Capture the cell that displays the provided text and extract its [X, Y] central coordinate. 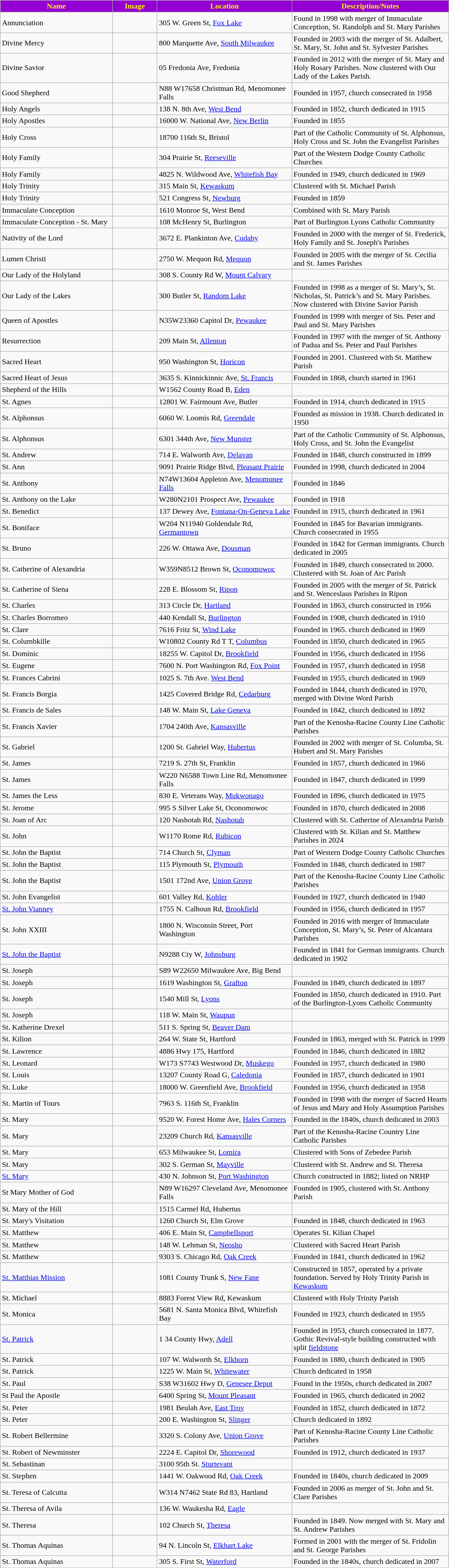
Founded in 1997 with the merger of St. Anthony of Padua and Ss. Peter and Paul Parishes [370, 341]
S38 W31602 Hwy D, Genesee Depot [224, 1383]
Founded in 1841 for German immigrants. Church dedicated in 1902 [370, 954]
Founded in 2002 with merger of St. Columba, St. Hubert and St. Mary Parishes [370, 747]
Founded in 1998 as a merger of St. Mary’s, St. Nicholas, St. Patrick’s and St. Mary Parishes. Now clustered with Divine Savior Parish [370, 296]
St. Anthony [56, 483]
Holy Angels [56, 109]
St. Benedict [56, 512]
300 Butler St, Random Lake [224, 296]
7600 N. Port Washington Rd, Fox Point [224, 666]
St. Francis de Sales [56, 710]
148 W. Lehman St, Neosho [224, 1245]
W1562 County Road B, Eden [224, 390]
05 Fredonia Ave, Fredonia [224, 68]
Founded in 1842, church dedicated in 1892 [370, 710]
5681 N. Santa Monica Blvd, Whitefish Bay [224, 1314]
Part of the Western Dodge County Catholic Churches [370, 158]
Clustered with Holy Trinity Parish [370, 1298]
7219 S. 27th St, Franklin [224, 763]
137 Dewey Ave, Fontana-On-Geneva Lake [224, 512]
Founded in 1855 [370, 121]
St. Dominic [56, 654]
521 Congress St, Newburg [224, 198]
1704 240th Ave, Kansasville [224, 726]
6400 Spring St, Mount Pleasant [224, 1395]
Founded in 1953, church consecrated in 1877. Gothic Revival-style building constructed with split fieldstone [370, 1339]
Founded in 1868, church started in 1961 [370, 378]
1260 Church St, Elm Grove [224, 1221]
W204 N11940 Goldendale Rd, Germantown [224, 528]
9303 S. Chicago Rd, Oak Creek [224, 1257]
107 W. Walworth St, Elkhorn [224, 1359]
3100 95th St. Sturtevant [224, 1464]
Founded in 1857, church dedicated in 1901 [370, 1075]
St. Ann [56, 467]
653 Milwaukee St, Lomira [224, 1152]
18000 W. Greenfield Ave, Brookfield [224, 1087]
Part of Kenosha-Racine County Line Catholic Parishes [370, 1436]
Found in the 1950s, church dedicated in 2007 [370, 1383]
1081 County Trunk S, New Fane [224, 1277]
Founded in 1850, church dedicated in 1910. Part of the Burlington-Lyons Catholic Community [370, 999]
Part of Burlington Lyons Catholic Community [370, 222]
714 E. Walworth Ave, Delavan [224, 455]
3320 S. Colony Ave, Union Grove [224, 1436]
St. Jerome [56, 808]
Founded in 1949, church dedicated in 1969 [370, 174]
120 Nashotah Rd, Nashotah [224, 820]
W359N8512 Brown St, Oconomowoc [224, 569]
264 W. State St, Hartford [224, 1039]
601 Valley Rd, Kohler [224, 897]
136 W. Waukesha Rd, Eagle [224, 1509]
23209 Church Rd, Kansasville [224, 1136]
8883 Forest View Rd, Kewaskum [224, 1298]
Founded in 1880, church dedicated in 1905 [370, 1359]
Founded in 1852, church dedicated in 1915 [370, 109]
W220 N6588 Town Line Rd, Menomonee Falls [224, 779]
6301 344th Ave, New Munster [224, 439]
18700 116th St, Bristol [224, 137]
St. Sebastinan [56, 1464]
Founded in 1846 [370, 483]
800 Marquette Ave, South Milwaukee [224, 43]
138 N. 8th Ave, West Bend [224, 109]
Founded in 1846, church dedicated in 1882 [370, 1051]
Founded in 1848, church dedicated in 1987 [370, 864]
St. Andrew [56, 455]
St. Catherine of Alexandria [56, 569]
Part of Western Dodge County Catholic Churches [370, 852]
St. Clare [56, 630]
Founded in 1849. Now merged with St. Mary and St. Andrew Parishes [370, 1525]
Founded in 1956, church dedicated in 1956 [370, 654]
148 W. Main St, Lake Geneva [224, 710]
Founded in 1957, church dedicated in 1958 [370, 666]
Founded as mission in 1938. Church dedicated in 1950 [370, 418]
Divine Mercy [56, 43]
Divine Savior [56, 68]
W173 S7743 Westwood Dr, Muskego [224, 1063]
Founded in 2000 with the merger of St. Frederick, Holy Family and St. Joseph's Parishes [370, 239]
Founded in 1956, church dedicated in 1957 [370, 909]
St. John [56, 836]
108 McHenry St, Burlington [224, 222]
St. Paul [56, 1383]
N9288 Cty W, Johnsburg [224, 954]
226 W. Ottawa Ave, Dousman [224, 548]
Founded in 1849, church dedicated in 1897 [370, 982]
St. Matthias Mission [56, 1277]
200 E. Washington St, Slinger [224, 1419]
Founded in 1955, church dedicated in 1969 [370, 677]
1501 172nd Ave, Union Grove [224, 880]
Clustered with Sacred Heart Parish [370, 1245]
St. Francis Xavier [56, 726]
1 34 County Hwy, Adell [224, 1339]
406 E. Main St, Campbellsport [224, 1233]
Name [56, 6]
St. Luke [56, 1087]
Founded in the 1840s, church dedicated in 2003 [370, 1120]
Church constructed in 1882; listed on NRHP [370, 1176]
Founded in 1848, church constructed in 1899 [370, 455]
Founded in 1857, church dedicated in 1966 [370, 763]
4886 Hwy 175, Hartford [224, 1051]
Founded in 1914, church dedicated in 1915 [370, 402]
2224 E. Capitol Dr, Shorewood [224, 1452]
Founded in 1844, church dedicated in 1970, merged with Divine Word Parish [370, 694]
Queen of Apostles [56, 321]
995 S Silver Lake St, Oconomowoc [224, 808]
6060 W. Loomis Rd, Greendale [224, 418]
209 Main St, Allenton [224, 341]
228 E. Blossom St, Ripon [224, 589]
Founded in 1957, church dedicated in 1980 [370, 1063]
Part of the Catholic Community of St. Alphonsus, Holy Cross, and St. John the Evangelist [370, 439]
Founded in 1870, church dedicated in 2008 [370, 808]
1025 S. 7th Ave. West Bend [224, 677]
St. Robert Bellermine [56, 1436]
St. Frances Cabrini [56, 677]
7616 Fritz St, Wind Lake [224, 630]
Founded in 1847, church dedicated in 1999 [370, 779]
1755 N. Calhoun Rd, Brookfield [224, 909]
N88 W17658 Christman Rd, Menomonee Falls [224, 93]
St. Teresa of Calcutta [56, 1493]
St. Kilion [56, 1039]
St. Charles [56, 606]
Sacred Heart [56, 362]
Founded in 1912, church dedicated in 1937 [370, 1452]
Founded in 1927, church dedicated in 1940 [370, 897]
3635 S. Kinnickinnic Ave, St. Francis [224, 378]
Founded in 2012 with the merger of St. Mary and Holy Rosary Parishes. Now clustered with Our Lady of the Lakes Parish. [370, 68]
St. Louis [56, 1075]
St. Theresa [56, 1525]
Clustered with Sons of Zebedee Parish [370, 1152]
Formed in 2001 with the merger of St. Fridolin and St. George Parishes [370, 1546]
Location [224, 6]
Founded in 1905, clustered with St. Anthony Parish [370, 1192]
302 S. German St, Mayville [224, 1164]
St. Francis Borgia [56, 694]
430 N. Johnson St, Port Washington [224, 1176]
St. John Vianney [56, 909]
13207 County Road G, Caledonia [224, 1075]
Founded in 1998, church dedicated in 2004 [370, 467]
830 E. Veterans Way, Mukwonago [224, 796]
9091 Prairie Ridge Blvd, Pleasant Prairie [224, 467]
Founded in 1965. church dedicated in 1969 [370, 630]
W1170 Rome Rd, Rubicon [224, 836]
1981 Beulah Ave, East Troy [224, 1407]
St. Monica [56, 1314]
Image [135, 6]
Lumen Christi [56, 259]
18255 W. Capitol Dr, Brookfield [224, 654]
St. Theresa of Avila [56, 1509]
Founded in 2005 with the merger of St. Patrick and St. Wenceslaus Parishes in Ripon [370, 589]
Combined with St. Mary Parish [370, 210]
St. Agnes [56, 402]
313 Circle Dr, Hartland [224, 606]
3672 E. Plankinton Ave, Cudahy [224, 239]
12801 W. Fairmount Ave, Butler [224, 402]
9520 W. Forest Home Ave, Hales Corners [224, 1120]
Founded in 1863, church constructed in 1956 [370, 606]
Founded in 1852, church dedicated in 1872 [370, 1407]
Our Lady of the Lakes [56, 296]
Founded in 1918 [370, 500]
Constructed in 1857, operated by a private foundation. Served by Holy Trinity Parish in Kewaskum [370, 1277]
Found in 1998 with merger of Immaculate Conception, St. Randolph and St. Mary Parishes [370, 23]
Founded in 1845 for Bavarian immigrants. Church consecrated in 1955 [370, 528]
Our Lady of the Holyland [56, 275]
Operates St. Kilian Chapel [370, 1233]
Resurrection [56, 341]
1610 Monroe St, West Bend [224, 210]
115 Plymouth St, Plymouth [224, 864]
N35W23360 Capitol Dr, Pewaukee [224, 321]
Part of the Catholic Community of St. Alphonsus, Holy Cross and St. John the Evangelist Parishes [370, 137]
2750 W. Mequon Rd, Mequon [224, 259]
St. John XXIII [56, 929]
Church dedicated in 1892 [370, 1419]
Founded in 1848, church dedicated in 1963 [370, 1221]
Founded in 1841, church dedicated in 1962 [370, 1257]
Clustered with St. Michael Parish [370, 186]
Founded in 2006 as merger of St. John and St. Clare Parishes [370, 1493]
16000 W. National Ave, New Berlin [224, 121]
Immaculate Conception [56, 210]
Founded in 2001. Clustered with St. Matthew Parish [370, 362]
94 N. Lincoln St, Elkhart Lake [224, 1546]
St. Mary of the Hill [56, 1209]
St. John Evangelist [56, 897]
Nativity of the Lord [56, 239]
W314 N7462 State Rd 83, Hartland [224, 1493]
Clustered with St. Catherine of Alexandria Parish [370, 820]
Founded in 1915, church dedicated in 1961 [370, 512]
St. Robert of Newminster [56, 1452]
St. Lawrence [56, 1051]
St. Leonard [56, 1063]
Founded in 1842 for German immigrants. Church dedicated in 2005 [370, 548]
Shepherd of the Hills [56, 390]
305 W. Green St, Fox Lake [224, 23]
St Paul the Apostle [56, 1395]
St. James the Less [56, 796]
315 Main St, Kewaskum [224, 186]
Founded in 1999 with merger of Sts. Peter and Paul and St. Mary Parishes [370, 321]
Holy Cross [56, 137]
Founded in the 1840s, church dedicated in 2007 [370, 1562]
St. Boniface [56, 528]
Founded in 1849, church consecrated in 2000. Clustered with St. Joan of Arc Parish [370, 569]
Founded in 1859 [370, 198]
118 W. Main St, Waupun [224, 1015]
St. Joan of Arc [56, 820]
Holy Apostles [56, 121]
St. Eugene [56, 666]
N89 W16297 Cleveland Ave, Menomonee Falls [224, 1192]
Church dedicated in 1958 [370, 1371]
St. Gabriel [56, 747]
1200 St. Gabriel Way, Hubertus [224, 747]
N74W13604 Appleton Ave, Menomonee Falls [224, 483]
1425 Covered Bridge Rd, Cedarburg [224, 694]
Founded in 1998 with the merger of Sacred Hearts of Jesus and Mary and Holy Assumption Parishes [370, 1103]
St. Columbkille [56, 642]
714 Church St, Clyman [224, 852]
Founded in 2016 with merger of Immaculate Conception, St. Mary’s, St. Peter of Alcantara Parishes [370, 929]
St. Stephen [56, 1476]
W280N2101 Prospect Ave, Pewaukee [224, 500]
Description/Notes [370, 6]
Founded in 2005 with the merger of St. Cecilia and St. James Parishes [370, 259]
Founded in 1923, church dedicated in 1955 [370, 1314]
Founded in 1850, church dedicated in 1965 [370, 642]
950 Washington St, Horicon [224, 362]
308 S. County Rd W, Mount Calvary [224, 275]
W10802 County Rd T T, Columbus [224, 642]
St. Michael [56, 1298]
1441 W. Oakwood Rd, Oak Creek [224, 1476]
1515 Carmel Rd, Hubertus [224, 1209]
440 Kendall St, Burlington [224, 618]
4825 N. Wildwood Ave, Whitefish Bay [224, 174]
St. Charles Borromeo [56, 618]
Founded in 1908, church dedicated in 1910 [370, 618]
305 S. First St, Waterford [224, 1562]
Part of the Kenosha-Racine Country Line Catholic Parishes [370, 1136]
Founded in 1957, church consecrated in 1958 [370, 93]
Founded in 1956, church dedicated in 1958 [370, 1087]
1540 Mill St, Lyons [224, 999]
304 Prairie St, Reeseville [224, 158]
St. Catherine of Siena [56, 589]
St. Martin of Tours [56, 1103]
1800 N. Wisconsin Street, Port Washington [224, 929]
102 Church St, Theresa [224, 1525]
Clustered with St. Andrew and St. Theresa [370, 1164]
Annunciation [56, 23]
1225 W. Main St, Whitewater [224, 1371]
St. Katherine Drexel [56, 1027]
Founded in 1840s, church dedicated in 2009 [370, 1476]
7963 S. 116th St, Franklin [224, 1103]
St. Mary's Visitation [56, 1221]
St. Anthony on the Lake [56, 500]
Sacred Heart of Jesus [56, 378]
Good Shepherd [56, 93]
511 S. Spring St, Beaver Dam [224, 1027]
Founded in 2003 with the merger of St. Adalbert, St. Mary, St. John and St. Sylvester Parishes [370, 43]
S89 W22650 Milwaukee Ave, Big Bend [224, 970]
Founded in 1863, merged with St. Patrick in 1999 [370, 1039]
Clustered with St. Kilian and St. Matthew Parishes in 2024 [370, 836]
1619 Washington St, Grafton [224, 982]
St. Bruno [56, 548]
Immaculate Conception - St. Mary [56, 222]
Founded in 1965, church dedicated in 2002 [370, 1395]
St Mary Mother of God [56, 1192]
Founded in 1896, church dedicated in 1975 [370, 796]
